Determine the (x, y) coordinate at the center of the cell enclosing the given text.  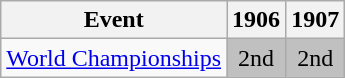
1907 (316, 20)
World Championships (114, 58)
Event (114, 20)
1906 (256, 20)
